From the cell containing the given text, extract its center point as [X, Y] coordinate. 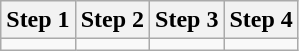
Step 3 [187, 20]
Step 4 [261, 20]
Step 2 [112, 20]
Step 1 [38, 20]
